Output the [x, y] coordinate of the center of the cell containing the given text.  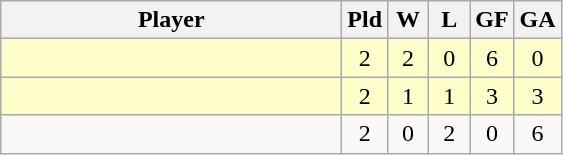
Pld [365, 20]
L [450, 20]
W [408, 20]
Player [172, 20]
GA [538, 20]
GF [492, 20]
